Locate the cell with the specified text and output its (X, Y) center coordinate. 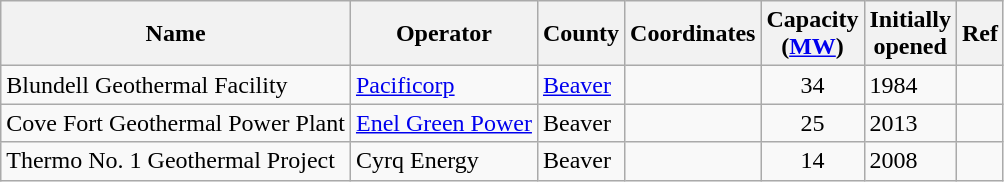
Operator (444, 34)
Initiallyopened (910, 34)
25 (812, 123)
Cove Fort Geothermal Power Plant (176, 123)
Blundell Geothermal Facility (176, 85)
Cyrq Energy (444, 161)
34 (812, 85)
Name (176, 34)
Thermo No. 1 Geothermal Project (176, 161)
Enel Green Power (444, 123)
2013 (910, 123)
14 (812, 161)
1984 (910, 85)
Coordinates (693, 34)
2008 (910, 161)
Ref (980, 34)
County (580, 34)
Pacificorp (444, 85)
Capacity(MW) (812, 34)
